Provide the [X, Y] coordinate of the cell's center where the given text is located.  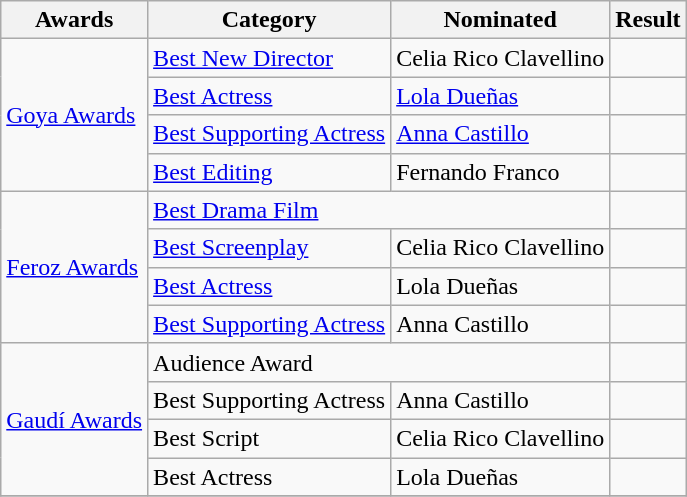
Audience Award [379, 362]
Gaudí Awards [74, 419]
Nominated [500, 20]
Goya Awards [74, 115]
Category [270, 20]
Best Screenplay [270, 248]
Feroz Awards [74, 267]
Fernando Franco [500, 172]
Best Script [270, 438]
Best New Director [270, 58]
Awards [74, 20]
Best Editing [270, 172]
Best Drama Film [379, 210]
Result [648, 20]
